Provide the (X, Y) coordinate of the cell's center where the given text is located.  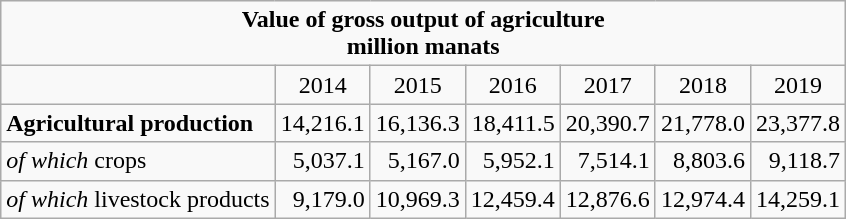
14,216.1 (322, 123)
2015 (418, 85)
of which crops (138, 161)
7,514.1 (608, 161)
of which livestock products (138, 199)
8,803.6 (702, 161)
12,974.4 (702, 199)
12,459.4 (512, 199)
9,179.0 (322, 199)
14,259.1 (798, 199)
16,136.3 (418, 123)
10,969.3 (418, 199)
5,167.0 (418, 161)
20,390.7 (608, 123)
2017 (608, 85)
Agricultural production (138, 123)
9,118.7 (798, 161)
21,778.0 (702, 123)
23,377.8 (798, 123)
18,411.5 (512, 123)
2019 (798, 85)
Value of gross output of agriculturemillion manats (424, 34)
5,037.1 (322, 161)
12,876.6 (608, 199)
2018 (702, 85)
2016 (512, 85)
2014 (322, 85)
5,952.1 (512, 161)
